Provide the (x, y) coordinate of the cell's center where the given text is located.  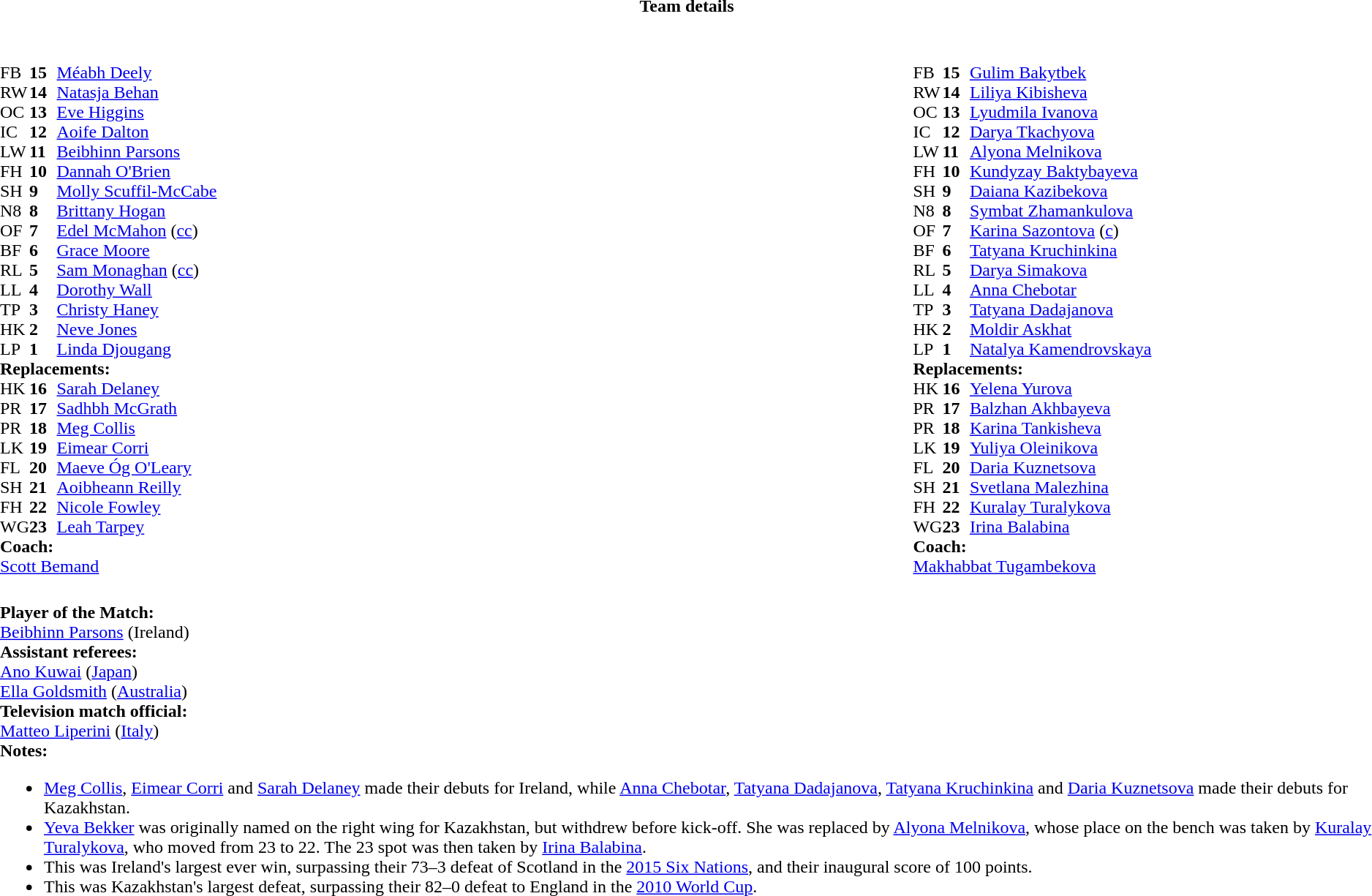
Leah Tarpey (136, 527)
Karina Sazontova (c) (1060, 231)
Daria Kuznetsova (1060, 468)
Nicole Fowley (136, 508)
Sadhbh McGrath (136, 408)
Moldir Askhat (1060, 329)
Aoibheann Reilly (136, 487)
Dorothy Wall (136, 290)
Symbat Zhamankulova (1060, 211)
Linda Djougang (136, 350)
Kundyzay Baktybayeva (1060, 171)
Makhabbat Tugambekova (1032, 566)
Méabh Deely (136, 73)
Liliya Kibisheva (1060, 92)
Anna Chebotar (1060, 290)
Tatyana Dadajanova (1060, 310)
Alyona Melnikova (1060, 152)
Grace Moore (136, 250)
Kuralay Turalykova (1060, 508)
Brittany Hogan (136, 211)
Neve Jones (136, 329)
Meg Collis (136, 429)
Darya Simakova (1060, 271)
Dannah O'Brien (136, 171)
Beibhinn Parsons (136, 152)
Balzhan Akhbayeva (1060, 408)
Maeve Óg O'Leary (136, 468)
Svetlana Malezhina (1060, 487)
Aoife Dalton (136, 132)
Darya Tkachyova (1060, 132)
Irina Balabina (1060, 527)
Eimear Corri (136, 448)
Sam Monaghan (cc) (136, 271)
Daiana Kazibekova (1060, 192)
Karina Tankisheva (1060, 429)
Edel McMahon (cc) (136, 231)
Natalya Kamendrovskaya (1060, 350)
Natasja Behan (136, 92)
Christy Haney (136, 310)
Lyudmila Ivanova (1060, 113)
Yelena Yurova (1060, 389)
Tatyana Kruchinkina (1060, 250)
Yuliya Oleinikova (1060, 448)
Scott Bemand (108, 566)
Molly Scuffil-McCabe (136, 192)
Sarah Delaney (136, 389)
Eve Higgins (136, 113)
Gulim Bakytbek (1060, 73)
